Output the (X, Y) coordinate of the center of the cell containing the given text.  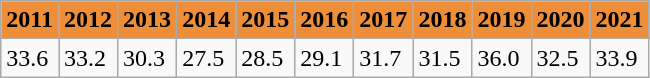
2019 (502, 20)
2012 (88, 20)
31.7 (384, 58)
2011 (30, 20)
2015 (266, 20)
2013 (148, 20)
2021 (620, 20)
2018 (442, 20)
27.5 (206, 58)
31.5 (442, 58)
2016 (324, 20)
29.1 (324, 58)
33.9 (620, 58)
33.2 (88, 58)
33.6 (30, 58)
32.5 (560, 58)
2017 (384, 20)
36.0 (502, 58)
28.5 (266, 58)
30.3 (148, 58)
2020 (560, 20)
2014 (206, 20)
